Search for the cell housing the specified text and yield its [X, Y] center coordinate. 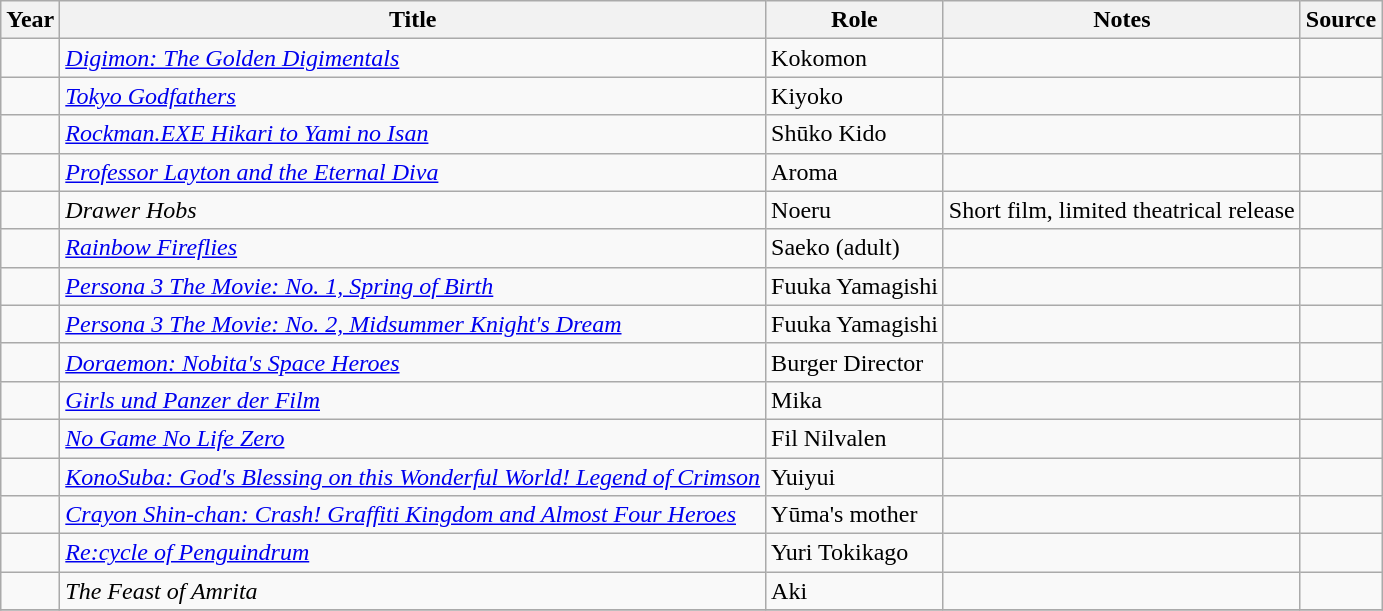
Mika [855, 400]
Saeko (adult) [855, 248]
Aki [855, 591]
Short film, limited theatrical release [1122, 210]
Rainbow Fireflies [413, 248]
Burger Director [855, 362]
Drawer Hobs [413, 210]
Girls und Panzer der Film [413, 400]
Yuri Tokikago [855, 553]
Persona 3 The Movie: No. 1, Spring of Birth [413, 286]
Tokyo Godfathers [413, 96]
Year [30, 20]
Aroma [855, 172]
Noeru [855, 210]
Re:cycle of Penguindrum [413, 553]
Crayon Shin-chan: Crash! Graffiti Kingdom and Almost Four Heroes [413, 515]
Digimon: The Golden Digimentals [413, 58]
KonoSuba: God's Blessing on this Wonderful World! Legend of Crimson [413, 477]
Persona 3 The Movie: No. 2, Midsummer Knight's Dream [413, 324]
Source [1340, 20]
Fil Nilvalen [855, 438]
Shūko Kido [855, 134]
Rockman.EXE Hikari to Yami no Isan [413, 134]
Doraemon: Nobita's Space Heroes [413, 362]
Yūma's mother [855, 515]
Notes [1122, 20]
No Game No Life Zero [413, 438]
Title [413, 20]
Kiyoko [855, 96]
Yuiyui [855, 477]
Kokomon [855, 58]
Role [855, 20]
Professor Layton and the Eternal Diva [413, 172]
The Feast of Amrita [413, 591]
